Return [X, Y] of the center of cell containing provided text 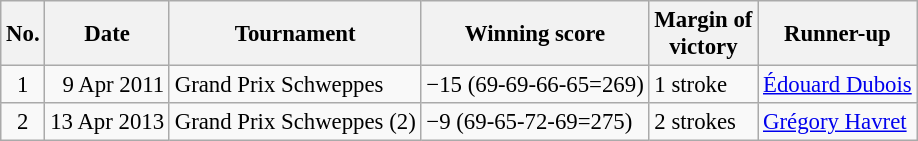
Grégory Havret [838, 122]
1 stroke [704, 85]
2 strokes [704, 122]
Runner-up [838, 34]
Grand Prix Schweppes (2) [295, 122]
9 Apr 2011 [107, 85]
2 [23, 122]
Édouard Dubois [838, 85]
Date [107, 34]
No. [23, 34]
Winning score [535, 34]
Tournament [295, 34]
Grand Prix Schweppes [295, 85]
1 [23, 85]
Margin ofvictory [704, 34]
−9 (69-65-72-69=275) [535, 122]
−15 (69-69-66-65=269) [535, 85]
13 Apr 2013 [107, 122]
